For the text-containing cell, return its midpoint in [X, Y] coordinate format. 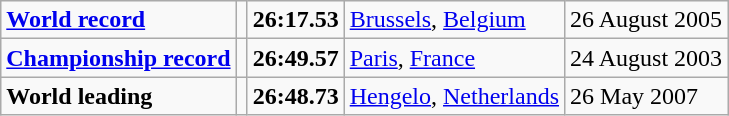
26:49.57 [296, 58]
26 August 2005 [646, 20]
World record [118, 20]
Paris, France [454, 58]
Hengelo, Netherlands [454, 96]
26:17.53 [296, 20]
26 May 2007 [646, 96]
Brussels, Belgium [454, 20]
Championship record [118, 58]
24 August 2003 [646, 58]
World leading [118, 96]
26:48.73 [296, 96]
